Search for the cell housing the specified text and yield its [X, Y] center coordinate. 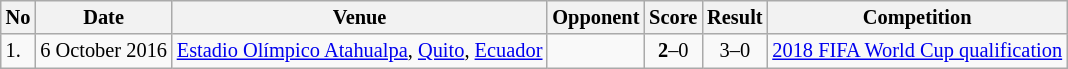
2–0 [673, 51]
2018 FIFA World Cup qualification [917, 51]
Estadio Olímpico Atahualpa, Quito, Ecuador [360, 51]
3–0 [734, 51]
Score [673, 17]
No [18, 17]
Date [104, 17]
Result [734, 17]
1. [18, 51]
Competition [917, 17]
Opponent [596, 17]
6 October 2016 [104, 51]
Venue [360, 17]
